Return (X, Y) of the center of cell containing provided text 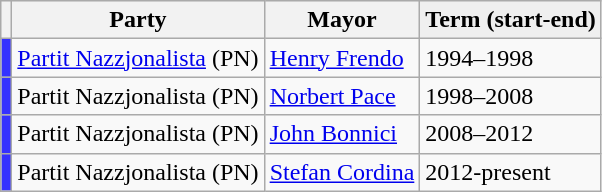
Party (138, 20)
Term (start-end) (510, 20)
1994–1998 (510, 58)
Stefan Cordina (342, 172)
1998–2008 (510, 96)
John Bonnici (342, 134)
Norbert Pace (342, 96)
Henry Frendo (342, 58)
2012-present (510, 172)
2008–2012 (510, 134)
Mayor (342, 20)
